For the text-containing cell, return its midpoint in [x, y] coordinate format. 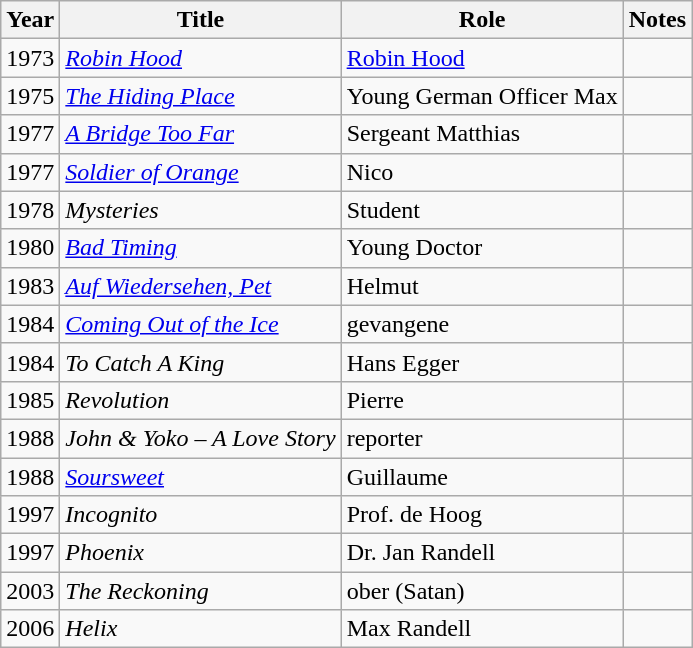
Year [30, 20]
Student [482, 210]
Phoenix [200, 553]
Mysteries [200, 210]
John & Yoko – A Love Story [200, 438]
1975 [30, 96]
Dr. Jan Randell [482, 553]
Notes [657, 20]
gevangene [482, 324]
1983 [30, 286]
Hans Egger [482, 362]
Soursweet [200, 477]
Coming Out of the Ice [200, 324]
1980 [30, 248]
Max Randell [482, 629]
ober (Satan) [482, 591]
Soldier of Orange [200, 172]
Prof. de Hoog [482, 515]
Young Doctor [482, 248]
Bad Timing [200, 248]
To Catch A King [200, 362]
1978 [30, 210]
Helix [200, 629]
Pierre [482, 400]
2006 [30, 629]
Incognito [200, 515]
reporter [482, 438]
Auf Wiedersehen, Pet [200, 286]
Sergeant Matthias [482, 134]
The Hiding Place [200, 96]
Helmut [482, 286]
1973 [30, 58]
Title [200, 20]
Young German Officer Max [482, 96]
1985 [30, 400]
Nico [482, 172]
A Bridge Too Far [200, 134]
Role [482, 20]
The Reckoning [200, 591]
Guillaume [482, 477]
Revolution [200, 400]
2003 [30, 591]
